Return (x, y) of the center of cell containing provided text 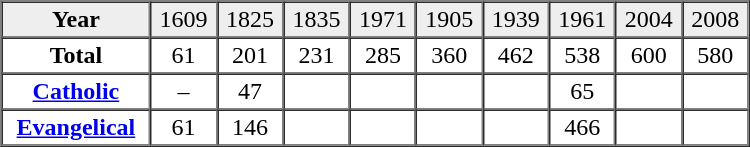
47 (250, 92)
2004 (648, 20)
1835 (316, 20)
146 (250, 128)
1825 (250, 20)
2008 (716, 20)
231 (316, 56)
Total (76, 56)
538 (582, 56)
1939 (516, 20)
462 (516, 56)
1609 (183, 20)
Evangelical (76, 128)
201 (250, 56)
580 (716, 56)
– (183, 92)
285 (383, 56)
1961 (582, 20)
Catholic (76, 92)
1971 (383, 20)
600 (648, 56)
1905 (449, 20)
466 (582, 128)
360 (449, 56)
Year (76, 20)
65 (582, 92)
